Identify which cell holds the provided text, then report its (X, Y) central coordinate. 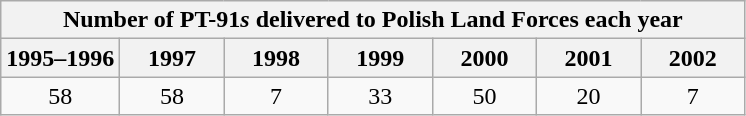
1998 (276, 58)
Number of PT-91s delivered to Polish Land Forces each year (373, 20)
1997 (172, 58)
1999 (380, 58)
2001 (589, 58)
1995–1996 (60, 58)
20 (589, 96)
2000 (484, 58)
33 (380, 96)
2002 (693, 58)
50 (484, 96)
